Locate the cell with the specified text and output its (x, y) center coordinate. 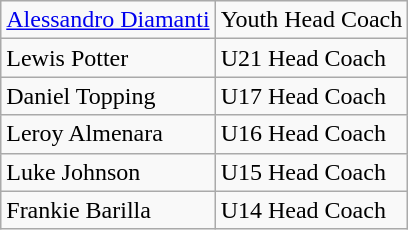
Leroy Almenara (108, 134)
U17 Head Coach (312, 96)
U15 Head Coach (312, 172)
Luke Johnson (108, 172)
Lewis Potter (108, 58)
Frankie Barilla (108, 210)
U16 Head Coach (312, 134)
Youth Head Coach (312, 20)
Daniel Topping (108, 96)
Alessandro Diamanti (108, 20)
U14 Head Coach (312, 210)
U21 Head Coach (312, 58)
